For the text-containing cell, return its midpoint in [x, y] coordinate format. 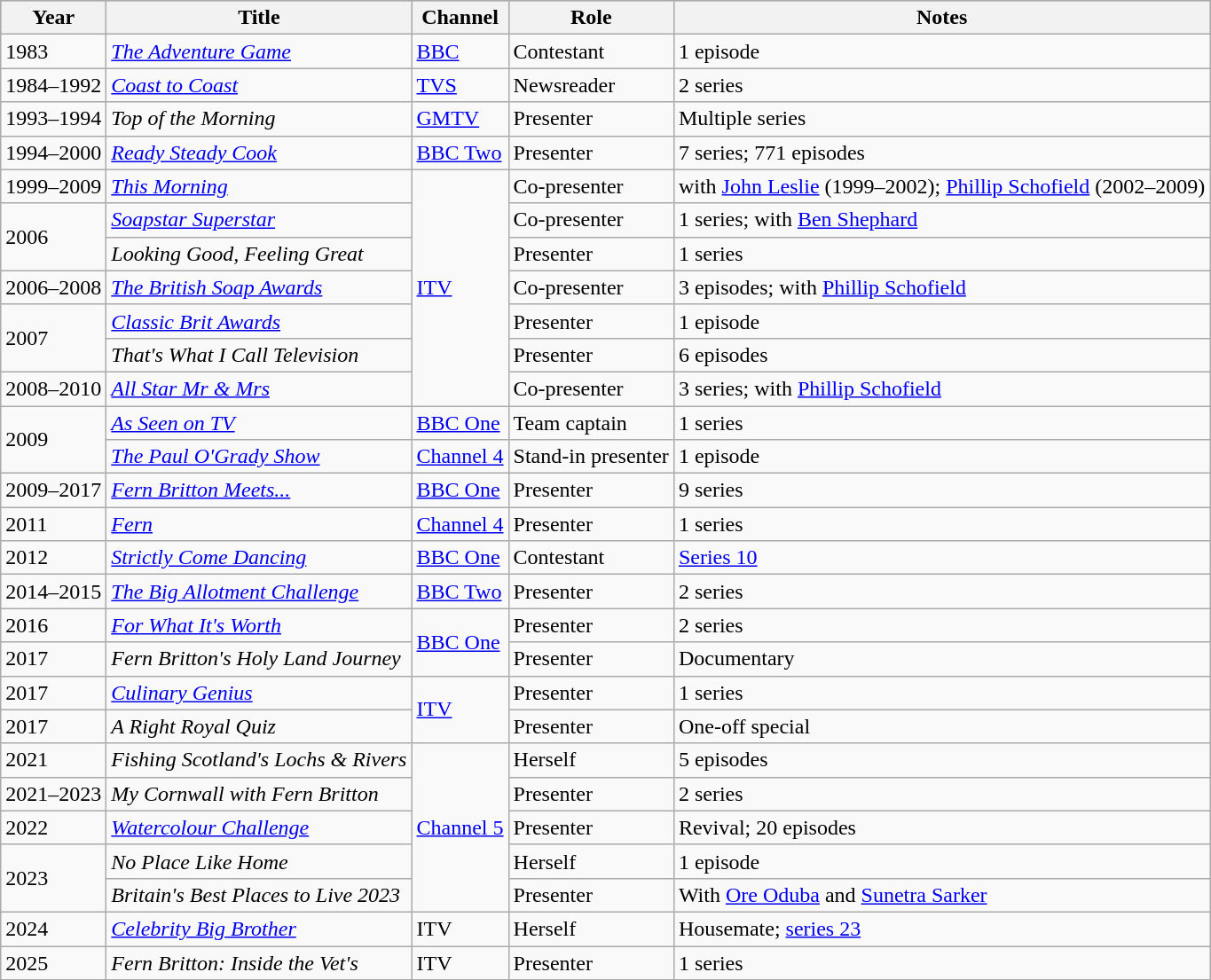
Multiple series [941, 119]
Coast to Coast [259, 85]
7 series; 771 episodes [941, 153]
Fishing Scotland's Lochs & Rivers [259, 760]
1984–1992 [53, 85]
The Paul O'Grady Show [259, 457]
Documentary [941, 659]
2006–2008 [53, 287]
5 episodes [941, 760]
2021 [53, 760]
Year [53, 18]
Watercolour Challenge [259, 827]
For What It's Worth [259, 625]
Channel 5 [460, 827]
2009–2017 [53, 490]
2023 [53, 878]
As Seen on TV [259, 423]
Title [259, 18]
2025 [53, 962]
2008–2010 [53, 388]
Looking Good, Feeling Great [259, 254]
2024 [53, 929]
Ready Steady Cook [259, 153]
2016 [53, 625]
Britain's Best Places to Live 2023 [259, 895]
My Cornwall with Fern Britton [259, 794]
A Right Royal Quiz [259, 726]
2011 [53, 524]
This Morning [259, 186]
Stand-in presenter [591, 457]
Fern Britton Meets... [259, 490]
2006 [53, 237]
The British Soap Awards [259, 287]
Fern Britton: Inside the Vet's [259, 962]
2012 [53, 558]
3 series; with Phillip Schofield [941, 388]
One-off special [941, 726]
9 series [941, 490]
2007 [53, 338]
Notes [941, 18]
2022 [53, 827]
Revival; 20 episodes [941, 827]
1999–2009 [53, 186]
Series 10 [941, 558]
6 episodes [941, 355]
1 series; with Ben Shephard [941, 220]
1994–2000 [53, 153]
1983 [53, 51]
The Adventure Game [259, 51]
Culinary Genius [259, 693]
That's What I Call Television [259, 355]
Fern Britton's Holy Land Journey [259, 659]
BBC [460, 51]
Newsreader [591, 85]
Celebrity Big Brother [259, 929]
with John Leslie (1999–2002); Phillip Schofield (2002–2009) [941, 186]
With Ore Oduba and Sunetra Sarker [941, 895]
Team captain [591, 423]
No Place Like Home [259, 861]
2014–2015 [53, 592]
Classic Brit Awards [259, 321]
Housemate; series 23 [941, 929]
All Star Mr & Mrs [259, 388]
1993–1994 [53, 119]
3 episodes; with Phillip Schofield [941, 287]
Soapstar Superstar [259, 220]
GMTV [460, 119]
Role [591, 18]
2021–2023 [53, 794]
2009 [53, 440]
Strictly Come Dancing [259, 558]
Top of the Morning [259, 119]
Channel [460, 18]
Fern [259, 524]
TVS [460, 85]
The Big Allotment Challenge [259, 592]
